Scan for the cell matching the given text and deliver its (x, y) coordinate at center. 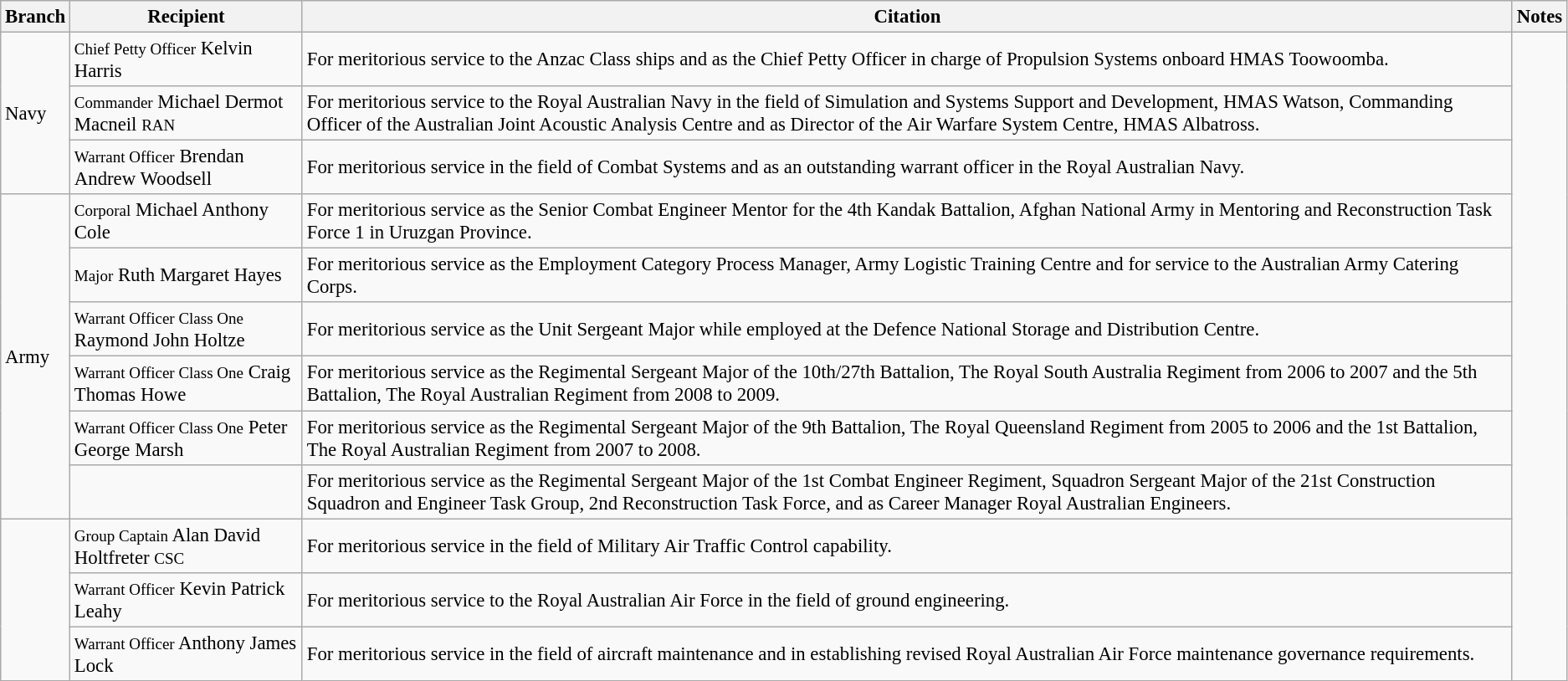
Warrant Officer Class One Peter George Marsh (187, 438)
Recipient (187, 17)
Branch (35, 17)
For meritorious service to the Anzac Class ships and as the Chief Petty Officer in charge of Propulsion Systems onboard HMAS Toowoomba. (907, 60)
Warrant Officer Brendan Andrew Woodsell (187, 167)
Warrant Officer Kevin Patrick Leahy (187, 599)
For meritorious service to the Royal Australian Air Force in the field of ground engineering. (907, 599)
Navy (35, 114)
Notes (1540, 17)
Corporal Michael Anthony Cole (187, 221)
For meritorious service in the field of Military Air Traffic Control capability. (907, 545)
Chief Petty Officer Kelvin Harris (187, 60)
Warrant Officer Anthony James Lock (187, 654)
Army (35, 356)
Citation (907, 17)
Commander Michael Dermot Macneil RAN (187, 114)
Major Ruth Margaret Hayes (187, 276)
Warrant Officer Class One Craig Thomas Howe (187, 383)
For meritorious service as the Unit Sergeant Major while employed at the Defence National Storage and Distribution Centre. (907, 330)
Warrant Officer Class One Raymond John Holtze (187, 330)
Group Captain Alan David Holtfreter CSC (187, 545)
For meritorious service in the field of Combat Systems and as an outstanding warrant officer in the Royal Australian Navy. (907, 167)
